Identify which cell holds the provided text, then report its [x, y] central coordinate. 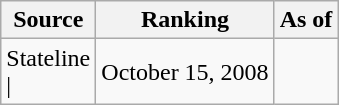
Stateline| [48, 72]
As of [306, 20]
October 15, 2008 [185, 72]
Source [48, 20]
Ranking [185, 20]
